Return [x, y] of the center of cell containing provided text 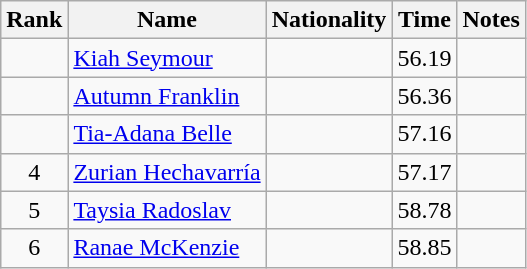
Autumn Franklin [167, 96]
56.19 [424, 58]
6 [34, 248]
Time [424, 20]
Ranae McKenzie [167, 248]
4 [34, 172]
Taysia Radoslav [167, 210]
57.16 [424, 134]
Notes [491, 20]
57.17 [424, 172]
5 [34, 210]
Name [167, 20]
Kiah Seymour [167, 58]
56.36 [424, 96]
Nationality [329, 20]
Rank [34, 20]
58.85 [424, 248]
Zurian Hechavarría [167, 172]
Tia-Adana Belle [167, 134]
58.78 [424, 210]
